For the text-containing cell, return its midpoint in [x, y] coordinate format. 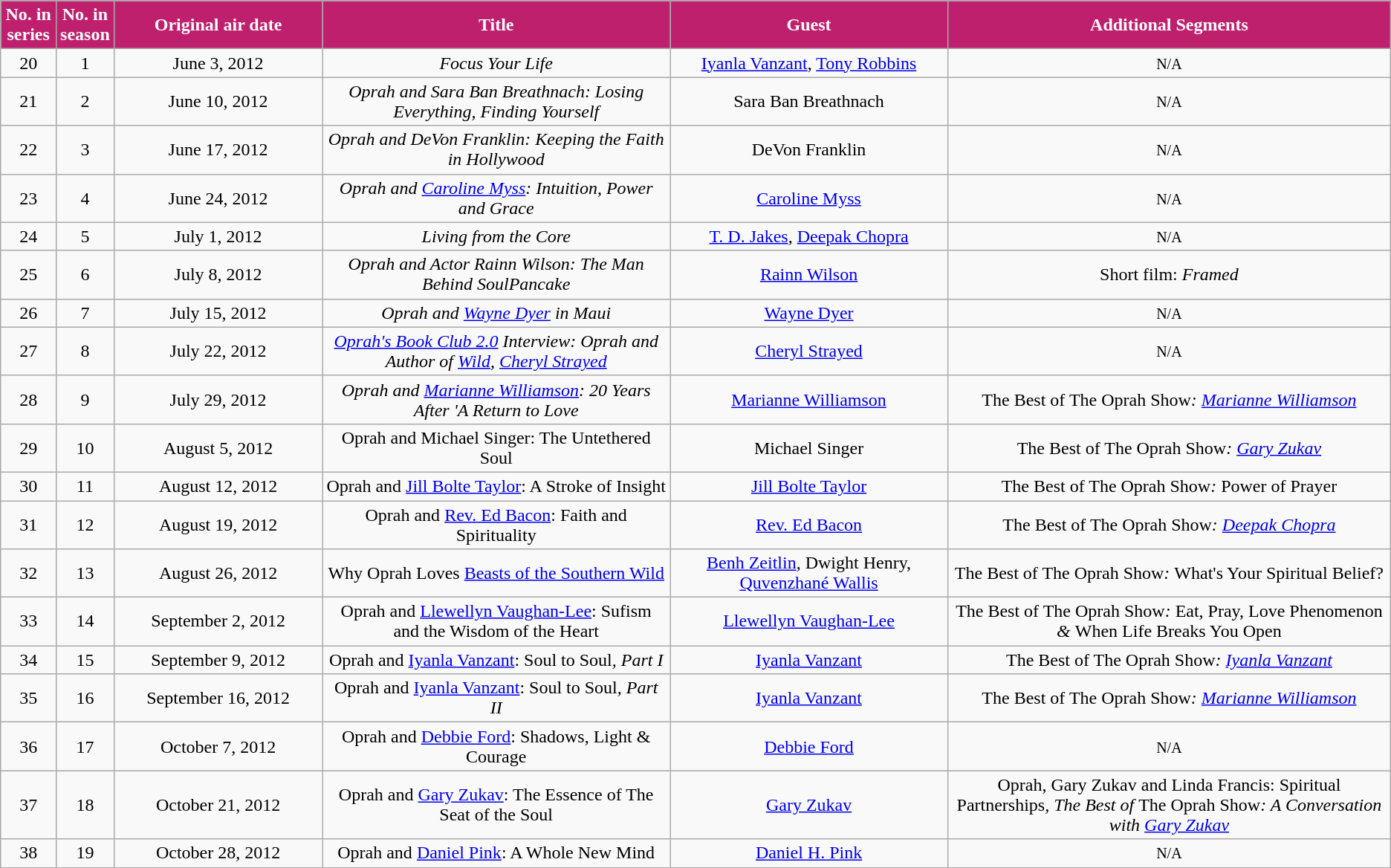
July 1, 2012 [218, 236]
32 [28, 574]
33 [28, 621]
Rainn Wilson [809, 275]
28 [28, 400]
38 [28, 853]
October 21, 2012 [218, 805]
July 15, 2012 [218, 313]
34 [28, 660]
8 [85, 351]
3 [85, 150]
Gary Zukav [809, 805]
Oprah and Gary Zukav: The Essence of The Seat of the Soul [496, 805]
Living from the Core [496, 236]
September 16, 2012 [218, 699]
October 7, 2012 [218, 746]
20 [28, 63]
Oprah and Rev. Ed Bacon: Faith and Spirituality [496, 525]
June 10, 2012 [218, 101]
26 [28, 313]
The Best of The Oprah Show: Power of Prayer [1170, 486]
23 [28, 198]
Cheryl Strayed [809, 351]
July 8, 2012 [218, 275]
Oprah and DeVon Franklin: Keeping the Faith in Hollywood [496, 150]
T. D. Jakes, Deepak Chopra [809, 236]
The Best of The Oprah Show: Eat, Pray, Love Phenomenon & When Life Breaks You Open [1170, 621]
Oprah and Daniel Pink: A Whole New Mind [496, 853]
Oprah and Caroline Myss: Intuition, Power and Grace [496, 198]
37 [28, 805]
19 [85, 853]
1 [85, 63]
18 [85, 805]
Michael Singer [809, 447]
31 [28, 525]
15 [85, 660]
36 [28, 746]
June 3, 2012 [218, 63]
Additional Segments [1170, 25]
Marianne Williamson [809, 400]
30 [28, 486]
25 [28, 275]
Debbie Ford [809, 746]
21 [28, 101]
10 [85, 447]
Jill Bolte Taylor [809, 486]
Oprah and Michael Singer: The Untethered Soul [496, 447]
Original air date [218, 25]
12 [85, 525]
September 9, 2012 [218, 660]
Oprah, Gary Zukav and Linda Francis: Spiritual Partnerships, The Best of The Oprah Show: A Conversation with Gary Zukav [1170, 805]
Daniel H. Pink [809, 853]
22 [28, 150]
Wayne Dyer [809, 313]
16 [85, 699]
7 [85, 313]
2 [85, 101]
Focus Your Life [496, 63]
Oprah and Debbie Ford: Shadows, Light & Courage [496, 746]
July 22, 2012 [218, 351]
Oprah and Iyanla Vanzant: Soul to Soul, Part I [496, 660]
29 [28, 447]
Iyanla Vanzant, Tony Robbins [809, 63]
Oprah and Jill Bolte Taylor: A Stroke of Insight [496, 486]
June 17, 2012 [218, 150]
Guest [809, 25]
August 26, 2012 [218, 574]
Caroline Myss [809, 198]
6 [85, 275]
August 19, 2012 [218, 525]
Sara Ban Breathnach [809, 101]
August 12, 2012 [218, 486]
Oprah and Llewellyn Vaughan-Lee: Sufism and the Wisdom of the Heart [496, 621]
June 24, 2012 [218, 198]
27 [28, 351]
4 [85, 198]
35 [28, 699]
Llewellyn Vaughan-Lee [809, 621]
The Best of The Oprah Show: Deepak Chopra [1170, 525]
Oprah and Sara Ban Breathnach: Losing Everything, Finding Yourself [496, 101]
Oprah's Book Club 2.0 Interview: Oprah and Author of Wild, Cheryl Strayed [496, 351]
Rev. Ed Bacon [809, 525]
14 [85, 621]
September 2, 2012 [218, 621]
The Best of The Oprah Show: Iyanla Vanzant [1170, 660]
July 29, 2012 [218, 400]
13 [85, 574]
No. inseries [28, 25]
11 [85, 486]
The Best of The Oprah Show: Gary Zukav [1170, 447]
Oprah and Marianne Williamson: 20 Years After 'A Return to Love [496, 400]
17 [85, 746]
The Best of The Oprah Show: What's Your Spiritual Belief? [1170, 574]
24 [28, 236]
No. inseason [85, 25]
Title [496, 25]
DeVon Franklin [809, 150]
Benh Zeitlin, Dwight Henry, Quvenzhané Wallis [809, 574]
9 [85, 400]
October 28, 2012 [218, 853]
Oprah and Actor Rainn Wilson: The Man Behind SoulPancake [496, 275]
Short film: Framed [1170, 275]
Oprah and Iyanla Vanzant: Soul to Soul, Part II [496, 699]
5 [85, 236]
Why Oprah Loves Beasts of the Southern Wild [496, 574]
Oprah and Wayne Dyer in Maui [496, 313]
August 5, 2012 [218, 447]
